Output the [x, y] coordinate of the center of the cell containing the given text.  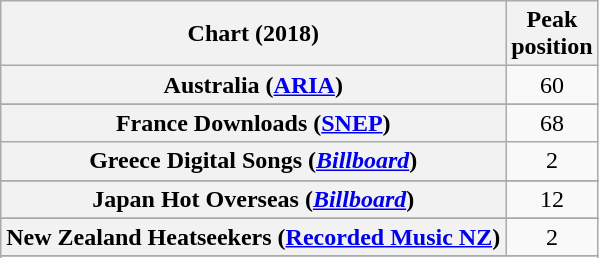
68 [552, 123]
France Downloads (SNEP) [254, 123]
Peak position [552, 34]
New Zealand Heatseekers (Recorded Music NZ) [254, 237]
12 [552, 199]
Japan Hot Overseas (Billboard) [254, 199]
Chart (2018) [254, 34]
Greece Digital Songs (Billboard) [254, 161]
60 [552, 85]
Australia (ARIA) [254, 85]
